Extract the (x, y) coordinate from the center of the cell holding the provided text.  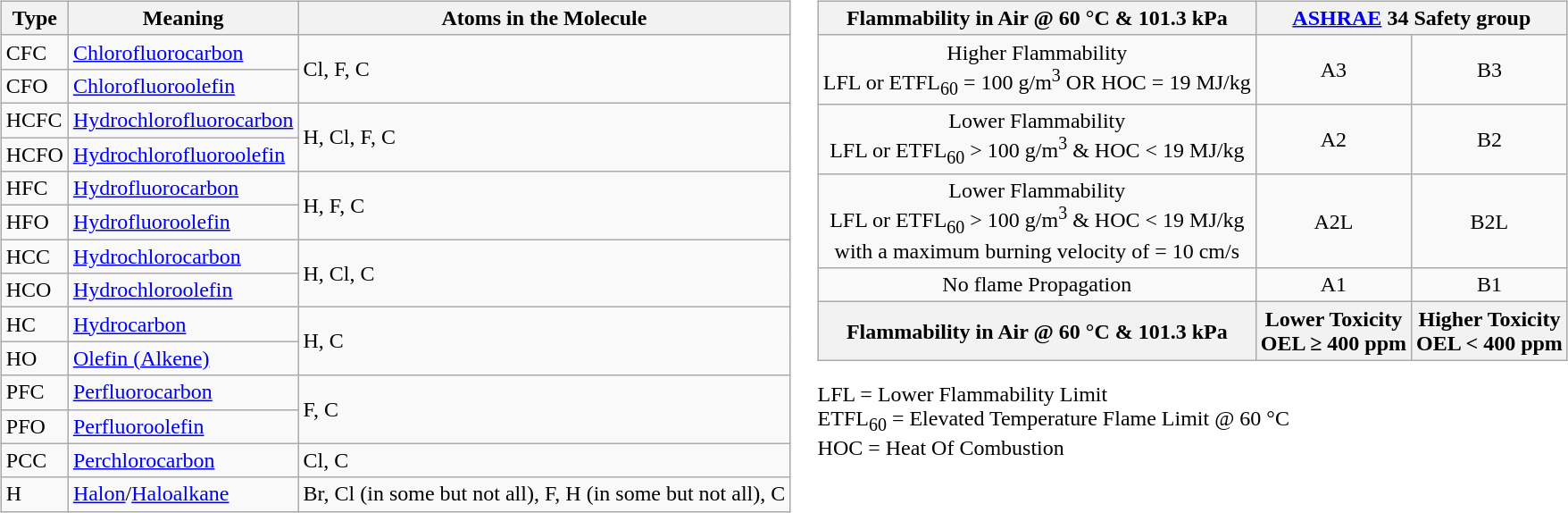
HCFC (34, 120)
Meaning (183, 18)
B3 (1489, 70)
Olefin (Alkene) (183, 358)
Higher FlammabilityLFL or ETFL60 = 100 g/m3 OR HOC = 19 MJ/kg (1037, 70)
H (34, 494)
Chlorofluorocarbon (183, 52)
Hydrocarbon (183, 324)
Hydrochlorofluoroolefin (183, 155)
B2L (1489, 222)
Cl, F, C (545, 69)
HC (34, 324)
HFO (34, 223)
H, C (545, 341)
Lower FlammabilityLFL or ETFL60 > 100 g/m3 & HOC < 19 MJ/kg (1037, 139)
PFO (34, 426)
PFC (34, 392)
H, F, C (545, 206)
F, C (545, 409)
B2 (1489, 139)
A3 (1333, 70)
CFC (34, 52)
Perchlorocarbon (183, 460)
Hydrochloroolefin (183, 290)
Perfluoroolefin (183, 426)
HO (34, 358)
Higher ToxicityOEL < 400 ppm (1489, 331)
CFO (34, 86)
Atoms in the Molecule (545, 18)
Halon/Haloalkane (183, 494)
HFC (34, 189)
Cl, C (545, 460)
Perfluorocarbon (183, 392)
Lower ToxicityOEL ≥ 400 ppm (1333, 331)
Type (34, 18)
B1 (1489, 285)
Hydrofluoroolefin (183, 223)
HCFO (34, 155)
Br, Cl (in some but not all), F, H (in some but not all), C (545, 494)
H, Cl, F, C (545, 137)
H, Cl, C (545, 273)
A2L (1333, 222)
PCC (34, 460)
Hydrochlorofluorocarbon (183, 120)
No flame Propagation (1037, 285)
A1 (1333, 285)
HCC (34, 256)
Hydrofluorocarbon (183, 189)
A2 (1333, 139)
HCO (34, 290)
Hydrochlorocarbon (183, 256)
ASHRAE 34 Safety group (1411, 18)
Lower FlammabilityLFL or ETFL60 > 100 g/m3 & HOC < 19 MJ/kgwith a maximum burning velocity of = 10 cm/s (1037, 222)
Chlorofluoroolefin (183, 86)
